Pinpoint the cell where the given text exists, returning its (X, Y) midpoint coordinate. 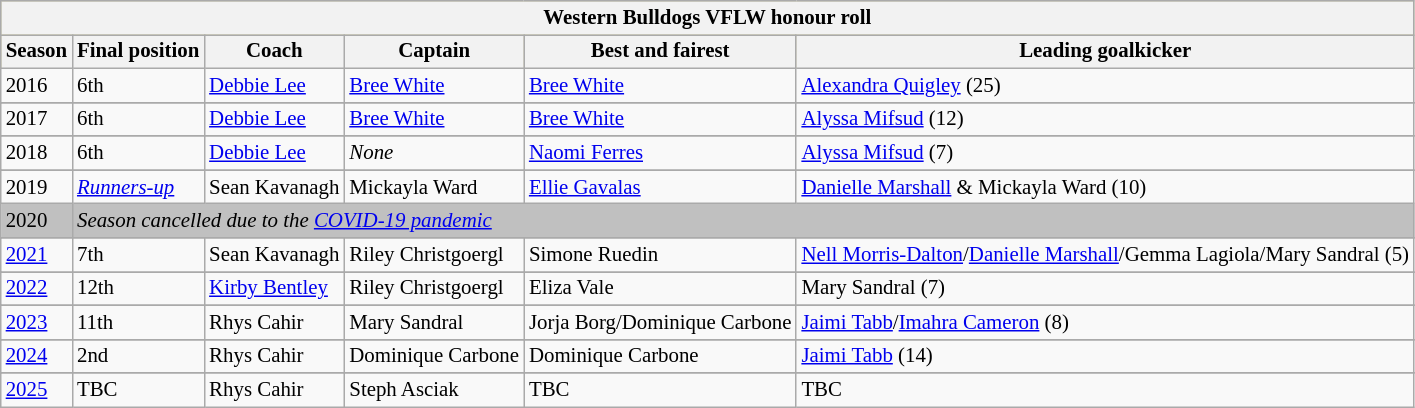
Alexandra Quigley (25) (1105, 85)
11th (138, 322)
Final position (138, 52)
Captain (434, 52)
Kirby Bentley (274, 289)
Leading goalkicker (1105, 52)
None (434, 153)
2023 (36, 322)
Jaimi Tabb/Imahra Cameron (8) (1105, 322)
Danielle Marshall & Mickayla Ward (10) (1105, 187)
Mary Sandral (434, 322)
2016 (36, 85)
2017 (36, 119)
Jorja Borg/Dominique Carbone (660, 322)
2025 (36, 390)
Eliza Vale (660, 289)
Ellie Gavalas (660, 187)
Season (36, 52)
2020 (36, 221)
Season cancelled due to the COVID-19 pandemic (743, 221)
2018 (36, 153)
Steph Asciak (434, 390)
Best and fairest (660, 52)
Nell Morris-Dalton/Danielle Marshall/Gemma Lagiola/Mary Sandral (5) (1105, 255)
2024 (36, 356)
Mickayla Ward (434, 187)
2019 (36, 187)
12th (138, 289)
Coach (274, 52)
Naomi Ferres (660, 153)
7th (138, 255)
Mary Sandral (7) (1105, 289)
2022 (36, 289)
2nd (138, 356)
Alyssa Mifsud (7) (1105, 153)
Jaimi Tabb (14) (1105, 356)
Simone Ruedin (660, 255)
2021 (36, 255)
Runners-up (138, 187)
Alyssa Mifsud (12) (1105, 119)
Western Bulldogs VFLW honour roll (708, 18)
